Locate the cell with the specified text and output its (X, Y) center coordinate. 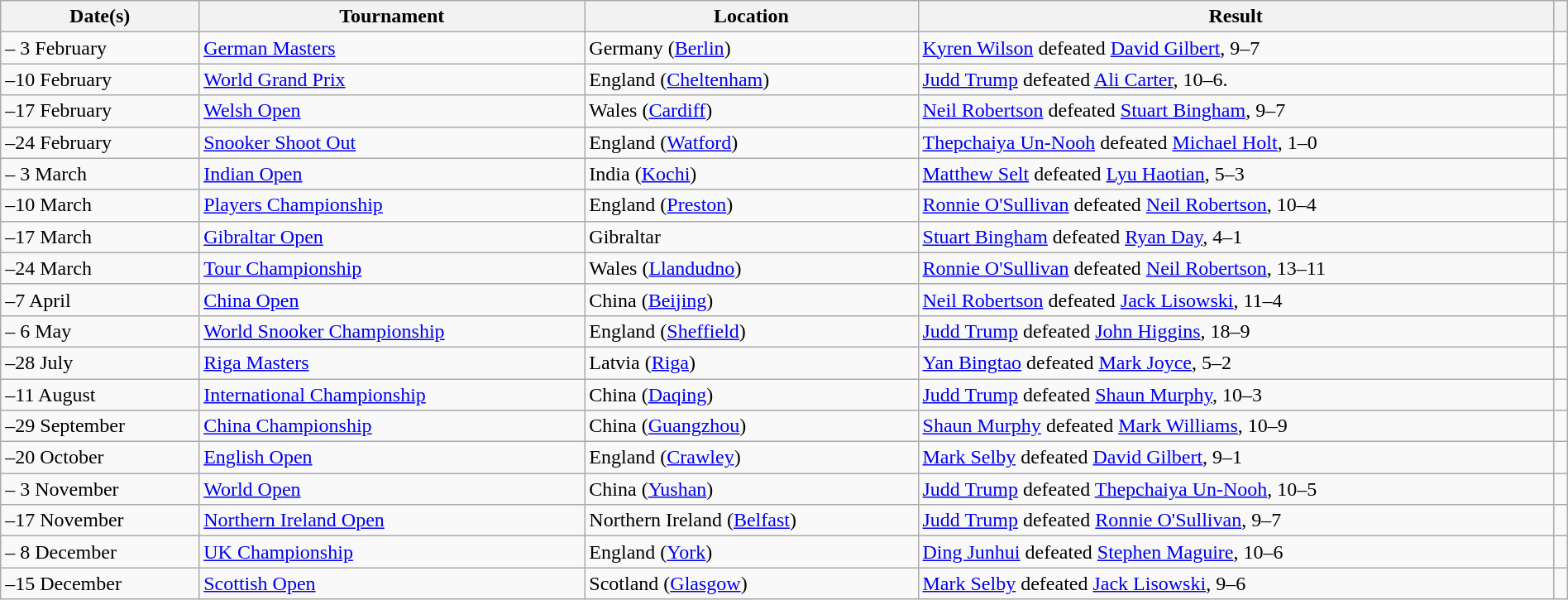
Thepchaiya Un-Nooh defeated Michael Holt, 1–0 (1236, 142)
–24 March (100, 268)
Matthew Selt defeated Lyu Haotian, 5–3 (1236, 174)
–7 April (100, 300)
Yan Bingtao defeated Mark Joyce, 5–2 (1236, 362)
Judd Trump defeated Ali Carter, 10–6. (1236, 79)
– 3 March (100, 174)
Wales (Llandudno) (751, 268)
–28 July (100, 362)
Location (751, 17)
–10 March (100, 205)
English Open (392, 458)
– 3 November (100, 489)
Gibraltar (751, 237)
England (York) (751, 552)
Snooker Shoot Out (392, 142)
Judd Trump defeated Shaun Murphy, 10–3 (1236, 395)
Shaun Murphy defeated Mark Williams, 10–9 (1236, 426)
Neil Robertson defeated Stuart Bingham, 9–7 (1236, 111)
Judd Trump defeated Thepchaiya Un-Nooh, 10–5 (1236, 489)
Result (1236, 17)
–17 March (100, 237)
– 3 February (100, 48)
England (Cheltenham) (751, 79)
Wales (Cardiff) (751, 111)
Indian Open (392, 174)
Judd Trump defeated Ronnie O'Sullivan, 9–7 (1236, 521)
India (Kochi) (751, 174)
Northern Ireland (Belfast) (751, 521)
China Championship (392, 426)
World Open (392, 489)
Scottish Open (392, 583)
China Open (392, 300)
Ronnie O'Sullivan defeated Neil Robertson, 13–11 (1236, 268)
German Masters (392, 48)
– 8 December (100, 552)
–10 February (100, 79)
Gibraltar Open (392, 237)
–17 November (100, 521)
–17 February (100, 111)
Mark Selby defeated Jack Lisowski, 9–6 (1236, 583)
China (Yushan) (751, 489)
Ronnie O'Sullivan defeated Neil Robertson, 10–4 (1236, 205)
–15 December (100, 583)
England (Crawley) (751, 458)
Stuart Bingham defeated Ryan Day, 4–1 (1236, 237)
Northern Ireland Open (392, 521)
–11 August (100, 395)
China (Daqing) (751, 395)
Kyren Wilson defeated David Gilbert, 9–7 (1236, 48)
Neil Robertson defeated Jack Lisowski, 11–4 (1236, 300)
Tour Championship (392, 268)
Latvia (Riga) (751, 362)
Players Championship (392, 205)
World Grand Prix (392, 79)
England (Watford) (751, 142)
Riga Masters (392, 362)
Date(s) (100, 17)
China (Guangzhou) (751, 426)
England (Preston) (751, 205)
World Snooker Championship (392, 331)
England (Sheffield) (751, 331)
Welsh Open (392, 111)
–29 September (100, 426)
Scotland (Glasgow) (751, 583)
Judd Trump defeated John Higgins, 18–9 (1236, 331)
Tournament (392, 17)
International Championship (392, 395)
–24 February (100, 142)
–20 October (100, 458)
Germany (Berlin) (751, 48)
– 6 May (100, 331)
Mark Selby defeated David Gilbert, 9–1 (1236, 458)
China (Beijing) (751, 300)
UK Championship (392, 552)
Ding Junhui defeated Stephen Maguire, 10–6 (1236, 552)
